Scan for the cell matching the given text and deliver its (X, Y) coordinate at center. 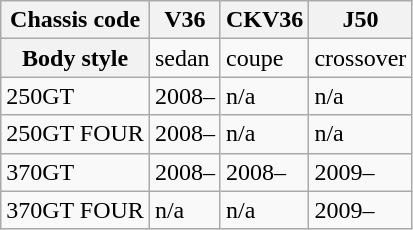
Chassis code (76, 20)
CKV36 (264, 20)
Body style (76, 58)
crossover (360, 58)
250GT (76, 96)
370GT FOUR (76, 210)
V36 (184, 20)
370GT (76, 172)
coupe (264, 58)
250GT FOUR (76, 134)
J50 (360, 20)
sedan (184, 58)
